Extract the [x, y] coordinate from the center of the cell holding the provided text.  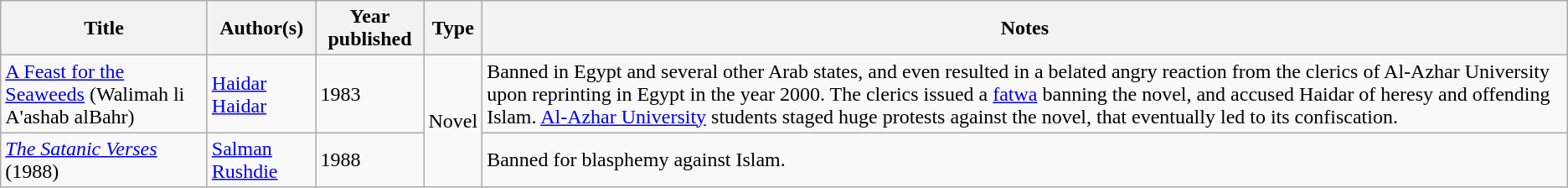
The Satanic Verses (1988) [104, 159]
A Feast for the Seaweeds (Walimah li A'ashab alBahr) [104, 94]
Salman Rushdie [261, 159]
Novel [453, 121]
Author(s) [261, 29]
Haidar Haidar [261, 94]
1988 [370, 159]
Type [453, 29]
Title [104, 29]
1983 [370, 94]
Year published [370, 29]
Banned for blasphemy against Islam. [1025, 159]
Notes [1025, 29]
